Locate the cell with the specified text and output its (X, Y) center coordinate. 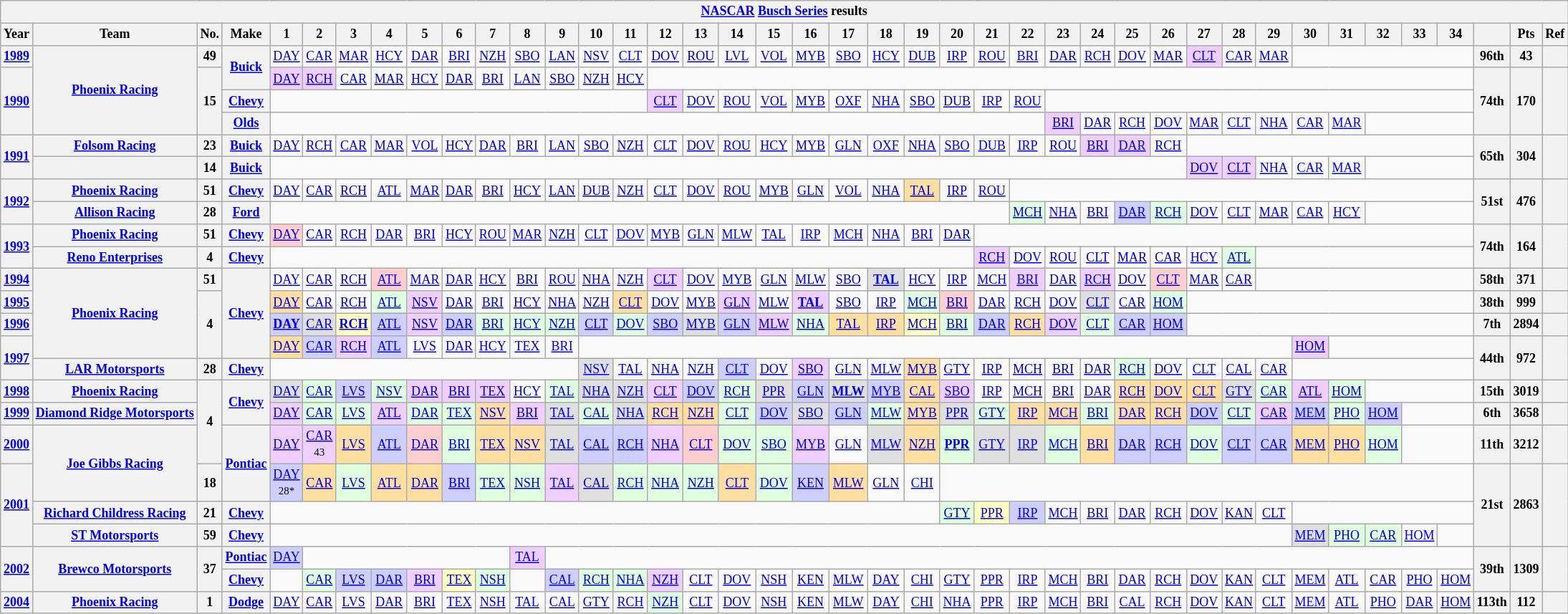
Ford (246, 212)
2001 (17, 505)
15th (1493, 391)
113th (1493, 602)
2 (319, 34)
1990 (17, 101)
1309 (1526, 569)
972 (1526, 358)
44th (1493, 358)
1994 (17, 279)
20 (957, 34)
170 (1526, 101)
16 (811, 34)
10 (596, 34)
21st (1493, 505)
59 (209, 536)
2004 (17, 602)
Joe Gibbs Racing (115, 463)
65th (1493, 157)
7th (1493, 324)
Diamond Ridge Motorsports (115, 414)
1999 (17, 414)
1993 (17, 246)
Folsom Racing (115, 146)
27 (1204, 34)
999 (1526, 302)
DAY28* (287, 483)
13 (701, 34)
51st (1493, 201)
Year (17, 34)
1997 (17, 358)
1996 (17, 324)
49 (209, 56)
3658 (1526, 414)
17 (848, 34)
26 (1168, 34)
2000 (17, 444)
1989 (17, 56)
25 (1132, 34)
9 (562, 34)
34 (1456, 34)
39th (1493, 569)
LAR Motorsports (115, 370)
Brewco Motorsports (115, 569)
1998 (17, 391)
Allison Racing (115, 212)
33 (1420, 34)
37 (209, 569)
7 (493, 34)
1995 (17, 302)
2002 (17, 569)
No. (209, 34)
164 (1526, 246)
Team (115, 34)
3 (354, 34)
3019 (1526, 391)
6th (1493, 414)
1991 (17, 157)
58th (1493, 279)
371 (1526, 279)
29 (1274, 34)
NASCAR Busch Series results (784, 11)
5 (425, 34)
24 (1097, 34)
Dodge (246, 602)
6 (460, 34)
3212 (1526, 444)
19 (923, 34)
112 (1526, 602)
Reno Enterprises (115, 258)
43 (1526, 56)
Olds (246, 123)
2863 (1526, 505)
LVL (736, 56)
38th (1493, 302)
12 (665, 34)
Richard Childress Racing (115, 513)
31 (1347, 34)
11 (630, 34)
ST Motorsports (115, 536)
Pts (1526, 34)
304 (1526, 157)
96th (1493, 56)
32 (1382, 34)
CAR43 (319, 444)
8 (527, 34)
11th (1493, 444)
2894 (1526, 324)
1992 (17, 201)
Ref (1555, 34)
Make (246, 34)
476 (1526, 201)
22 (1028, 34)
30 (1310, 34)
